From the cell containing the given text, extract its center point as [x, y] coordinate. 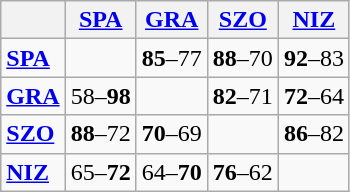
72–64 [314, 96]
88–72 [100, 134]
86–82 [314, 134]
65–72 [100, 172]
76–62 [242, 172]
92–83 [314, 58]
88–70 [242, 58]
64–70 [172, 172]
82–71 [242, 96]
58–98 [100, 96]
70–69 [172, 134]
85–77 [172, 58]
